Capture the cell that displays the provided text and extract its (X, Y) central coordinate. 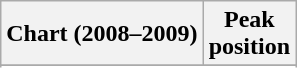
Chart (2008–2009) (102, 34)
Peakposition (249, 34)
